Pinpoint the cell where the given text exists, returning its (X, Y) midpoint coordinate. 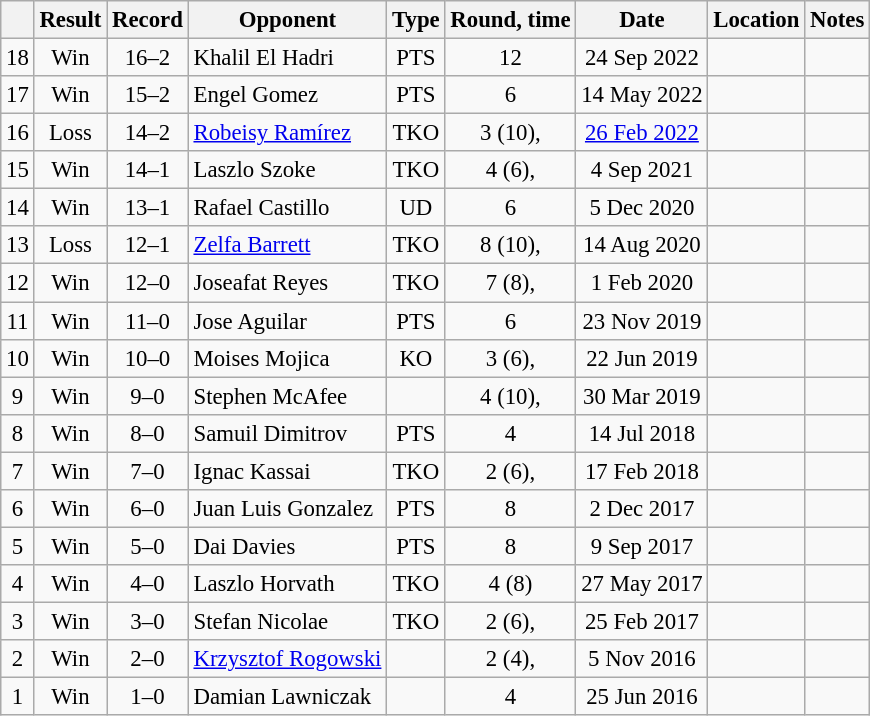
10 (18, 358)
7 (18, 471)
3–0 (148, 621)
24 Sep 2022 (642, 58)
26 Feb 2022 (642, 133)
7 (8), (510, 283)
3 (18, 621)
Opponent (288, 20)
Zelfa Barrett (288, 245)
4 (8) (510, 584)
UD (416, 208)
7–0 (148, 471)
2 (4), (510, 659)
4–0 (148, 584)
3 (10), (510, 133)
1–0 (148, 697)
13–1 (148, 208)
14–2 (148, 133)
6–0 (148, 509)
15–2 (148, 95)
Robeisy Ramírez (288, 133)
18 (18, 58)
14 May 2022 (642, 95)
10–0 (148, 358)
5 Dec 2020 (642, 208)
1 Feb 2020 (642, 283)
14 Aug 2020 (642, 245)
25 Feb 2017 (642, 621)
27 May 2017 (642, 584)
11–0 (148, 321)
30 Mar 2019 (642, 396)
Round, time (510, 20)
16–2 (148, 58)
Ignac Kassai (288, 471)
Record (148, 20)
14–1 (148, 170)
Laszlo Szoke (288, 170)
23 Nov 2019 (642, 321)
Notes (838, 20)
12–0 (148, 283)
9–0 (148, 396)
Stefan Nicolae (288, 621)
Engel Gomez (288, 95)
Jose Aguilar (288, 321)
2 (18, 659)
1 (18, 697)
9 Sep 2017 (642, 546)
2–0 (148, 659)
Stephen McAfee (288, 396)
8 (10), (510, 245)
Rafael Castillo (288, 208)
16 (18, 133)
14 Jul 2018 (642, 433)
4 (6), (510, 170)
5 Nov 2016 (642, 659)
9 (18, 396)
Laszlo Horvath (288, 584)
Dai Davies (288, 546)
15 (18, 170)
Result (70, 20)
8–0 (148, 433)
12–1 (148, 245)
Joseafat Reyes (288, 283)
17 Feb 2018 (642, 471)
Type (416, 20)
Samuil Dimitrov (288, 433)
Juan Luis Gonzalez (288, 509)
14 (18, 208)
17 (18, 95)
25 Jun 2016 (642, 697)
Date (642, 20)
5–0 (148, 546)
Damian Lawniczak (288, 697)
4 Sep 2021 (642, 170)
KO (416, 358)
13 (18, 245)
11 (18, 321)
4 (10), (510, 396)
Khalil El Hadri (288, 58)
22 Jun 2019 (642, 358)
2 Dec 2017 (642, 509)
Location (756, 20)
Moises Mojica (288, 358)
5 (18, 546)
3 (6), (510, 358)
Krzysztof Rogowski (288, 659)
